Detect which cell encompasses the target text, then output its (X, Y) center coordinate. 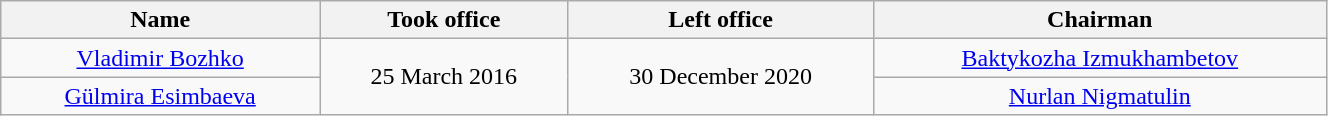
Vladimir Bozhko (160, 58)
Chairman (1100, 20)
Took office (444, 20)
25 March 2016 (444, 77)
Baktykozha Izmukhambetov (1100, 58)
Nurlan Nigmatulin (1100, 96)
Gülmira Esimbaeva (160, 96)
30 December 2020 (720, 77)
Left office (720, 20)
Name (160, 20)
